Identify which cell holds the provided text, then report its (X, Y) central coordinate. 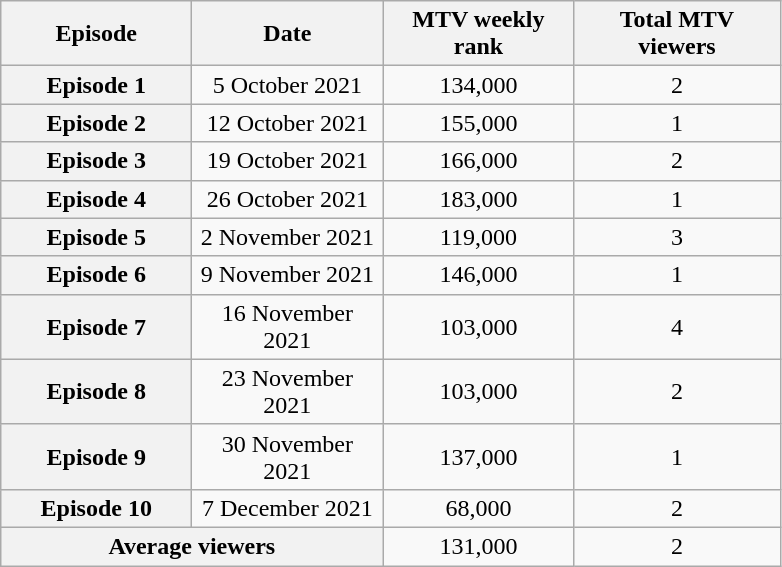
23 November 2021 (288, 392)
3 (677, 237)
Total MTV viewers (677, 34)
Episode (96, 34)
19 October 2021 (288, 161)
Average viewers (192, 546)
131,000 (478, 546)
68,000 (478, 508)
Episode 8 (96, 392)
Date (288, 34)
Episode 1 (96, 85)
119,000 (478, 237)
Episode 2 (96, 123)
4 (677, 326)
9 November 2021 (288, 275)
166,000 (478, 161)
Episode 9 (96, 456)
2 November 2021 (288, 237)
26 October 2021 (288, 199)
Episode 10 (96, 508)
Episode 4 (96, 199)
Episode 5 (96, 237)
MTV weekly rank (478, 34)
16 November 2021 (288, 326)
Episode 6 (96, 275)
134,000 (478, 85)
146,000 (478, 275)
12 October 2021 (288, 123)
137,000 (478, 456)
5 October 2021 (288, 85)
155,000 (478, 123)
7 December 2021 (288, 508)
30 November 2021 (288, 456)
Episode 7 (96, 326)
183,000 (478, 199)
Episode 3 (96, 161)
